Identify which cell holds the provided text, then report its [x, y] central coordinate. 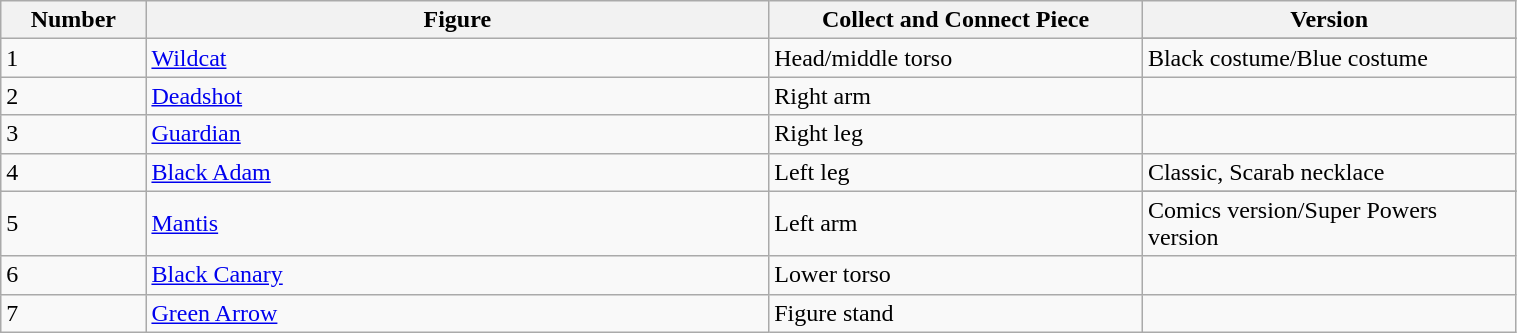
Right arm [956, 96]
Right leg [956, 134]
Mantis [458, 224]
Guardian [458, 134]
Figure [458, 20]
Left leg [956, 172]
2 [74, 96]
Black Canary [458, 275]
Comics version/Super Powers version [1329, 224]
3 [74, 134]
4 [74, 172]
Left arm [956, 224]
Number [74, 20]
Green Arrow [458, 313]
Black costume/Blue costume [1329, 58]
6 [74, 275]
Version [1329, 20]
5 [74, 224]
Head/middle torso [956, 58]
Classic, Scarab necklace [1329, 172]
7 [74, 313]
Collect and Connect Piece [956, 20]
Black Adam [458, 172]
Deadshot [458, 96]
1 [74, 58]
Figure stand [956, 313]
Lower torso [956, 275]
Wildcat [458, 58]
